Locate the cell with the specified text and output its (X, Y) center coordinate. 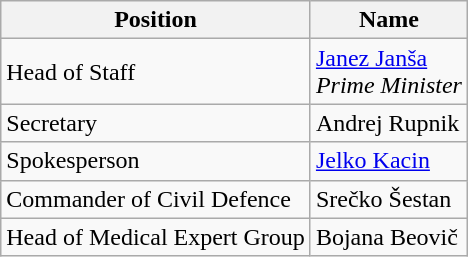
Spokesperson (156, 161)
Janez JanšaPrime Minister (388, 72)
Andrej Rupnik (388, 123)
Srečko Šestan (388, 199)
Name (388, 20)
Head of Staff (156, 72)
Position (156, 20)
Jelko Kacin (388, 161)
Secretary (156, 123)
Bojana Beovič (388, 237)
Commander of Civil Defence (156, 199)
Head of Medical Expert Group (156, 237)
